Return [x, y] of the center of cell containing provided text 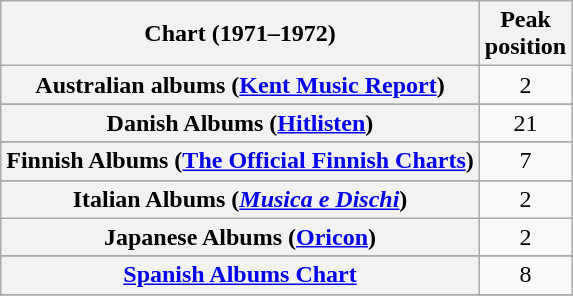
8 [525, 275]
Spanish Albums Chart [240, 275]
Japanese Albums (Oricon) [240, 237]
Peakposition [525, 34]
21 [525, 123]
Chart (1971–1972) [240, 34]
Danish Albums (Hitlisten) [240, 123]
Australian albums (Kent Music Report) [240, 85]
Italian Albums (Musica e Dischi) [240, 199]
Finnish Albums (The Official Finnish Charts) [240, 161]
7 [525, 161]
